Locate the cell with the specified text and output its [x, y] center coordinate. 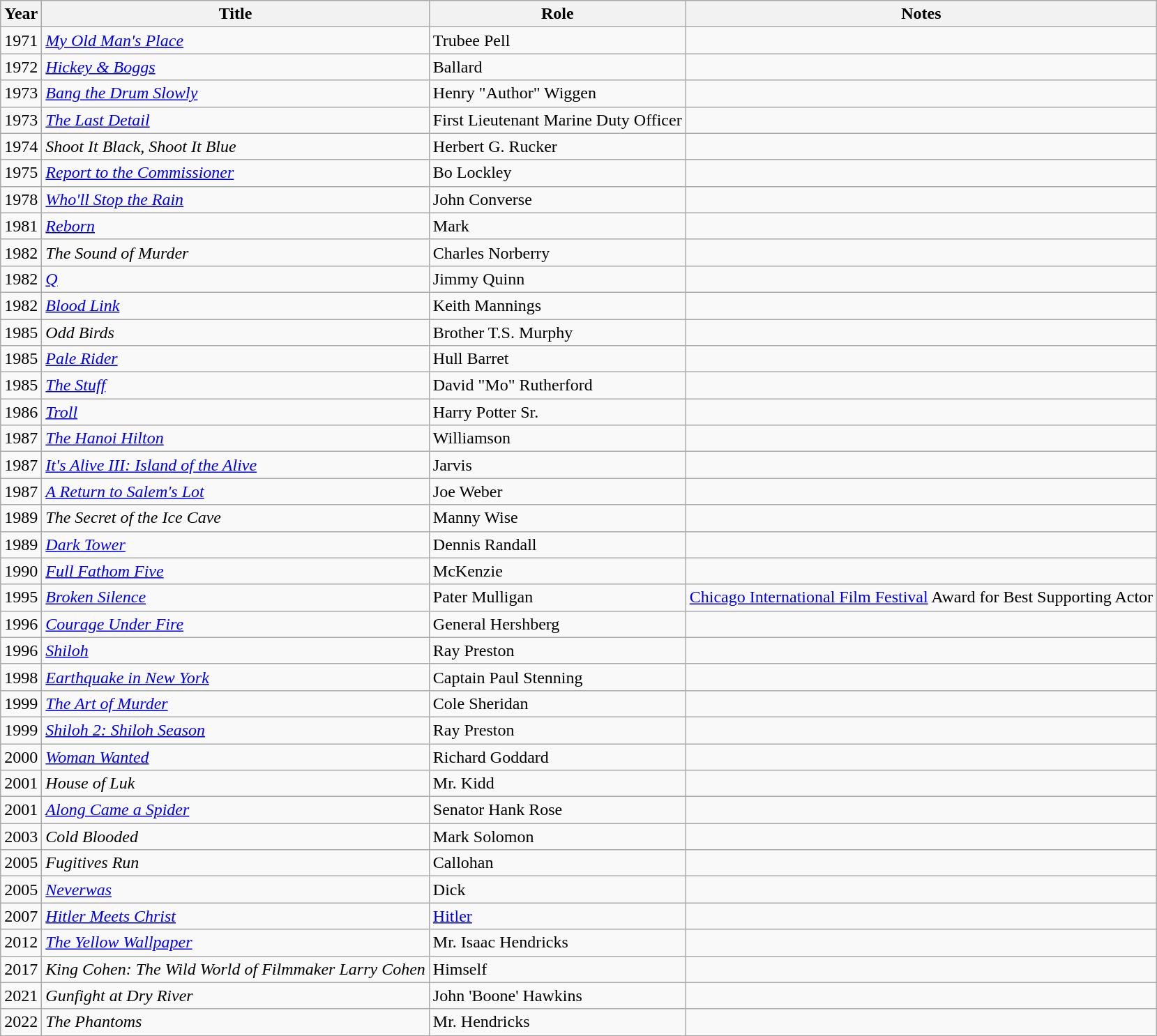
1974 [21, 146]
Chicago International Film Festival Award for Best Supporting Actor [921, 597]
Senator Hank Rose [557, 810]
Mr. Hendricks [557, 1022]
1990 [21, 571]
Reborn [236, 226]
2000 [21, 756]
Gunfight at Dry River [236, 996]
2003 [21, 837]
Cole Sheridan [557, 703]
David "Mo" Rutherford [557, 386]
Henry "Author" Wiggen [557, 93]
Ballard [557, 67]
King Cohen: The Wild World of Filmmaker Larry Cohen [236, 969]
Hull Barret [557, 359]
Jarvis [557, 465]
House of Luk [236, 784]
Cold Blooded [236, 837]
The Yellow Wallpaper [236, 943]
Woman Wanted [236, 756]
Title [236, 14]
Keith Mannings [557, 305]
Role [557, 14]
Earthquake in New York [236, 677]
Odd Birds [236, 333]
1978 [21, 199]
Pater Mulligan [557, 597]
John 'Boone' Hawkins [557, 996]
Dick [557, 890]
Mr. Isaac Hendricks [557, 943]
Brother T.S. Murphy [557, 333]
Courage Under Fire [236, 624]
Dennis Randall [557, 544]
The Last Detail [236, 120]
Joe Weber [557, 492]
Hitler Meets Christ [236, 916]
Himself [557, 969]
My Old Man's Place [236, 40]
Shoot It Black, Shoot It Blue [236, 146]
Richard Goddard [557, 756]
Shiloh 2: Shiloh Season [236, 730]
Broken Silence [236, 597]
Captain Paul Stenning [557, 677]
It's Alive III: Island of the Alive [236, 465]
Jimmy Quinn [557, 279]
1981 [21, 226]
The Art of Murder [236, 703]
Who'll Stop the Rain [236, 199]
Hickey & Boggs [236, 67]
Neverwas [236, 890]
A Return to Salem's Lot [236, 492]
Callohan [557, 863]
John Converse [557, 199]
Troll [236, 412]
Charles Norberry [557, 252]
1986 [21, 412]
Manny Wise [557, 518]
Full Fathom Five [236, 571]
Blood Link [236, 305]
Hitler [557, 916]
The Hanoi Hilton [236, 439]
Bo Lockley [557, 173]
Mark [557, 226]
Trubee Pell [557, 40]
1971 [21, 40]
2022 [21, 1022]
1972 [21, 67]
2017 [21, 969]
McKenzie [557, 571]
The Sound of Murder [236, 252]
Mr. Kidd [557, 784]
The Secret of the Ice Cave [236, 518]
Pale Rider [236, 359]
Mark Solomon [557, 837]
General Hershberg [557, 624]
First Lieutenant Marine Duty Officer [557, 120]
Along Came a Spider [236, 810]
Williamson [557, 439]
Q [236, 279]
Year [21, 14]
Shiloh [236, 650]
The Stuff [236, 386]
1975 [21, 173]
The Phantoms [236, 1022]
2021 [21, 996]
Bang the Drum Slowly [236, 93]
Report to the Commissioner [236, 173]
2007 [21, 916]
Notes [921, 14]
2012 [21, 943]
Dark Tower [236, 544]
Fugitives Run [236, 863]
1995 [21, 597]
Herbert G. Rucker [557, 146]
Harry Potter Sr. [557, 412]
1998 [21, 677]
